Scan for the cell matching the given text and deliver its (X, Y) coordinate at center. 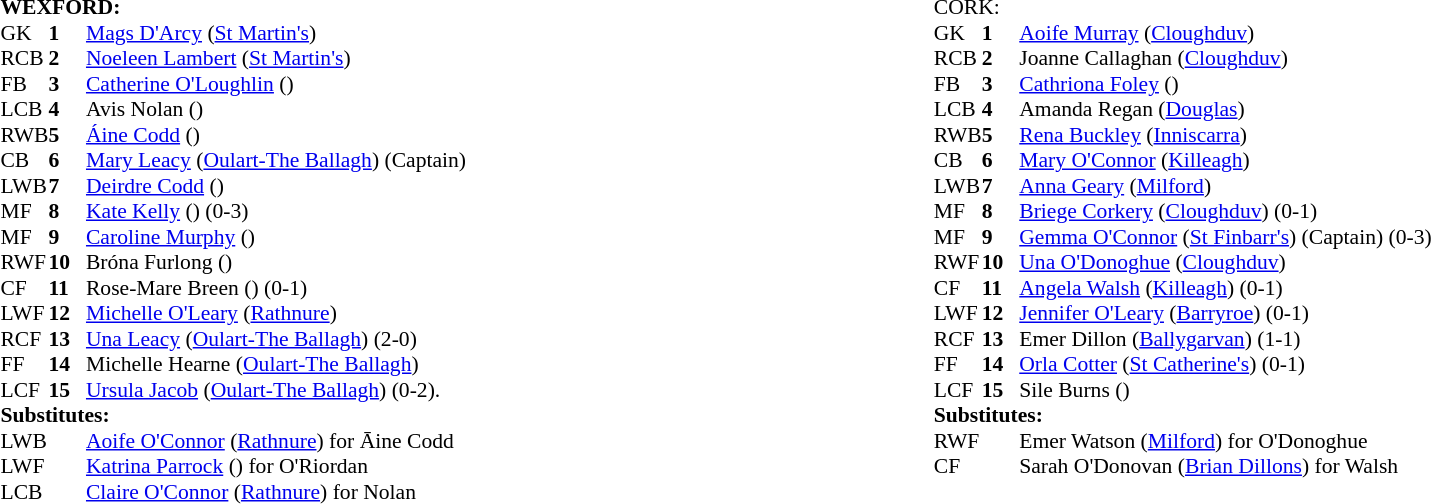
Katrina Parrock () for O'Riordan (276, 467)
Jennifer O'Leary (Barryroe) (0-1) (1225, 313)
Michelle Hearne (Oulart-The Ballagh) (276, 365)
Kate Kelly () (0-3) (276, 211)
Substitutes: (233, 415)
Joanne Callaghan (Cloughduv) (1225, 59)
Una O'Donoghue (Cloughduv) (1225, 263)
Una Leacy (Oulart-The Ballagh) (2-0) (276, 339)
Mags D'Arcy (St Martin's) (276, 33)
Cathriona Foley () (1225, 84)
Orla Cotter (St Catherine's) (0-1) (1225, 365)
Noeleen Lambert (St Martin's) (276, 59)
Anna Geary (Milford) (1225, 186)
Aoife Murray (Cloughduv) (1225, 33)
Aoife O'Connor (Rathnure) for Āine Codd (276, 441)
Briege Corkery (Cloughduv) (0-1) (1225, 211)
Rena Buckley (Inniscarra) (1225, 135)
Emer Watson (Milford) for O'Donoghue (1225, 441)
Avis Nolan () (276, 109)
Michelle O'Leary (Rathnure) (276, 313)
Mary O'Connor (Killeagh) (1225, 161)
Angela Walsh (Killeagh) (0-1) (1225, 288)
Deirdre Codd () (276, 186)
Caroline Murphy () (276, 237)
Gemma O'Connor (St Finbarr's) (Captain) (0-3) (1225, 237)
Sarah O'Donovan (Brian Dillons) for Walsh (1225, 467)
Emer Dillon (Ballygarvan) (1-1) (1225, 339)
Ursula Jacob (Oulart-The Ballagh) (0-2). (276, 390)
Catherine O'Loughlin () (276, 84)
Áine Codd () (276, 135)
Mary Leacy (Oulart-The Ballagh) (Captain) (276, 161)
Amanda Regan (Douglas) (1225, 109)
Bróna Furlong () (276, 263)
Sile Burns () (1225, 390)
Rose-Mare Breen () (0-1) (276, 288)
